Identify which cell holds the provided text, then report its [X, Y] central coordinate. 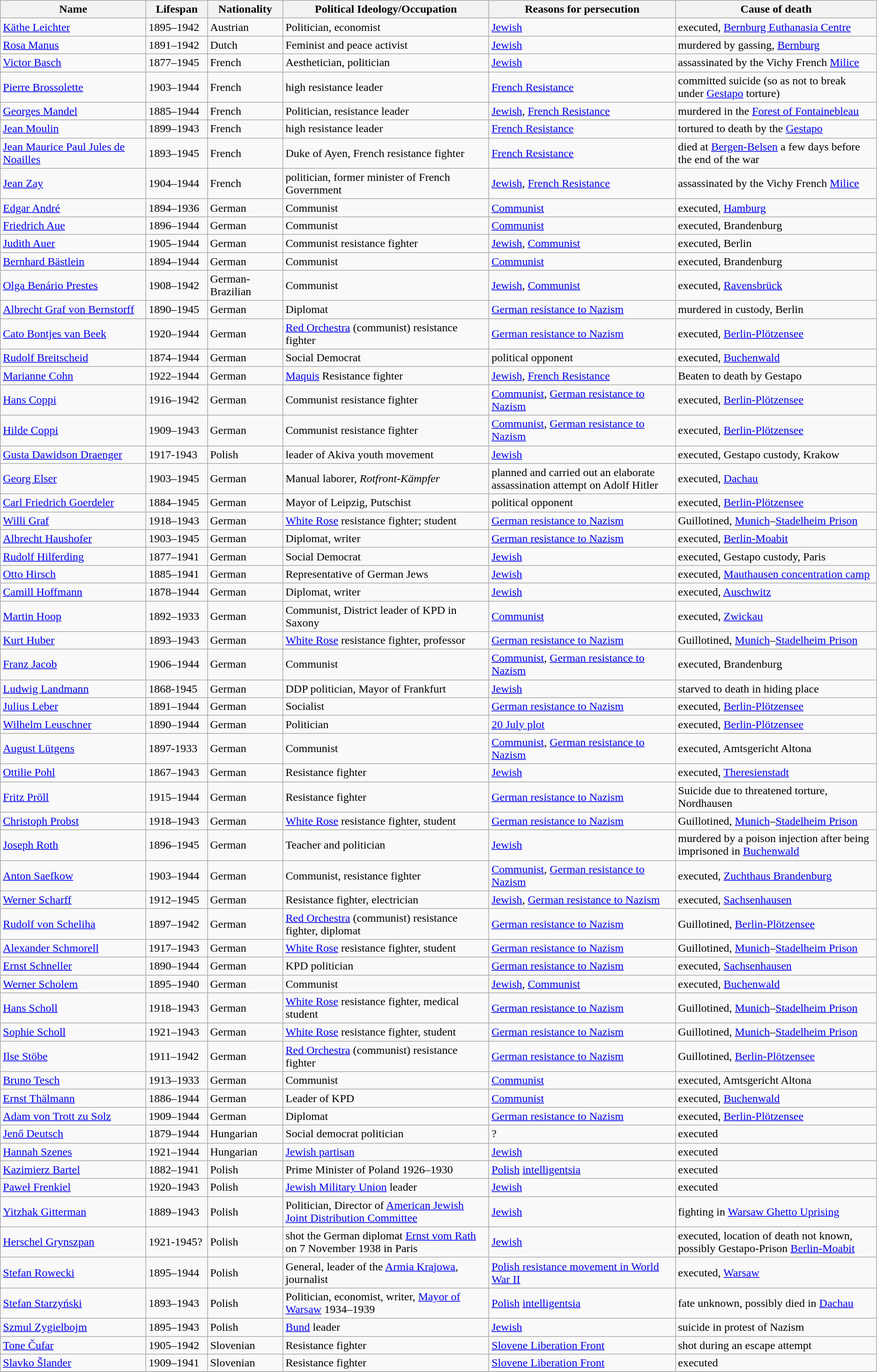
executed, Berlin [776, 243]
1877–1941 [177, 556]
1874–1944 [177, 358]
Wilhelm Leuschner [73, 724]
Rudolf Hilferding [73, 556]
murdered by gassing, Bernburg [776, 45]
Representative of German Jews [386, 574]
Social democrat politician [386, 1134]
1895–1942 [177, 27]
1889–1943 [177, 1212]
1884–1945 [177, 503]
Austrian [245, 27]
executed, Gestapo custody, Krakow [776, 455]
Lifespan [177, 9]
executed, Zuchthaus Brandenburg [776, 875]
1917–1943 [177, 948]
Politician, economist, writer, Mayor of Warsaw 1934–1939 [386, 1303]
General, leader of the Armia Krajowa, journalist [386, 1273]
Jewish Military Union leader [386, 1187]
Victor Basch [73, 63]
Fritz Pröll [73, 797]
20 July plot [582, 724]
? [582, 1134]
executed, Auschwitz [776, 592]
executed, Berlin-Moabit [776, 538]
suicide in protest of Nazism [776, 1327]
Cato Bontjes van Beek [73, 334]
Martin Hoop [73, 616]
Tone Čufar [73, 1345]
executed, Mauthausen concentration camp [776, 574]
White Rose resistance fighter, medical student [386, 1008]
1891–1944 [177, 707]
Communist, District leader of KPD in Saxony [386, 616]
executed, location of death not known, possibly Gestapo-Prison Berlin-Moabit [776, 1242]
Aesthetician, politician [386, 63]
executed, Gestapo custody, Paris [776, 556]
fate unknown, possibly died in Dachau [776, 1303]
Hannah Szenes [73, 1152]
1916–1942 [177, 400]
1908–1942 [177, 286]
1920–1944 [177, 334]
Ilse Stöbe [73, 1056]
1897–1942 [177, 924]
1909–1941 [177, 1363]
KPD politician [386, 966]
1894–1936 [177, 208]
1896–1944 [177, 225]
planned and carried out an elaborate assassination attempt on Adolf Hitler [582, 479]
Georges Mandel [73, 111]
1868-1945 [177, 689]
murdered in the Forest of Fontainebleau [776, 111]
died at Bergen-Belsen a few days before the end of the war [776, 153]
Rosa Manus [73, 45]
starved to death in hiding place [776, 689]
Bernhard Bästlein [73, 261]
Julius Leber [73, 707]
Ernst Thälmann [73, 1098]
executed, Bernburg Euthanasia Centre [776, 27]
murdered in custody, Berlin [776, 310]
Hans Coppi [73, 400]
Franz Jacob [73, 664]
Camill Hoffmann [73, 592]
Adam von Trott zu Solz [73, 1116]
Albrecht Haushofer [73, 538]
Paweł Frenkiel [73, 1187]
1915–1944 [177, 797]
Kurt Huber [73, 641]
shot the German diplomat Ernst vom Rath on 7 November 1938 in Paris [386, 1242]
Jewish partisan [386, 1152]
Käthe Leichter [73, 27]
Sophie Scholl [73, 1032]
DDP politician, Mayor of Frankfurt [386, 689]
executed, Ravensbrück [776, 286]
Dutch [245, 45]
German-Brazilian [245, 286]
1885–1941 [177, 574]
1886–1944 [177, 1098]
Politician, resistance leader [386, 111]
Politician [386, 724]
Stefan Rowecki [73, 1273]
Duke of Ayen, French resistance fighter [386, 153]
executed, Zwickau [776, 616]
Jenő Deutsch [73, 1134]
Albrecht Graf von Bernstorff [73, 310]
leader of Akiva youth movement [386, 455]
1922–1944 [177, 376]
Ernst Schneller [73, 966]
Christoph Probst [73, 821]
Gusta Dawidson Draenger [73, 455]
1867–1943 [177, 773]
Maquis Resistance fighter [386, 376]
executed, Hamburg [776, 208]
Nationality [245, 9]
shot during an escape attempt [776, 1345]
Manual laborer, Rotfront-Kämpfer [386, 479]
1894–1944 [177, 261]
Yitzhak Gitterman [73, 1212]
Werner Scholem [73, 984]
1895–1943 [177, 1327]
Red Orchestra (communist) resistance fighter, diplomat [386, 924]
Feminist and peace activist [386, 45]
1879–1944 [177, 1134]
Suicide due to threatened torture, Nordhausen [776, 797]
Mayor of Leipzig, Putschist [386, 503]
Jewish, German resistance to Nazism [582, 900]
executed, Theresienstadt [776, 773]
1917-1943 [177, 455]
Socialist [386, 707]
1909–1943 [177, 430]
White Rose resistance fighter, professor [386, 641]
1899–1943 [177, 129]
politician, former minister of French Government [386, 184]
1909–1944 [177, 1116]
Friedrich Aue [73, 225]
Marianne Cohn [73, 376]
committed suicide (so as not to break under Gestapo torture) [776, 87]
tortured to death by the Gestapo [776, 129]
Hilde Coppi [73, 430]
Stefan Starzyński [73, 1303]
Carl Friedrich Goerdeler [73, 503]
1921–1944 [177, 1152]
1906–1944 [177, 664]
murdered by a poison injection after being imprisoned in Buchenwald [776, 845]
Judith Auer [73, 243]
1882–1941 [177, 1170]
1877–1945 [177, 63]
executed, Dachau [776, 479]
1904–1944 [177, 184]
1913–1933 [177, 1081]
1895–1944 [177, 1273]
Bund leader [386, 1327]
Reasons for persecution [582, 9]
Bruno Tesch [73, 1081]
1893–1945 [177, 153]
Ludwig Landmann [73, 689]
Resistance fighter, electrician [386, 900]
Anton Saefkow [73, 875]
1905–1944 [177, 243]
Werner Scharff [73, 900]
Politician, economist [386, 27]
fighting in Warsaw Ghetto Uprising [776, 1212]
Rudolf Breitscheid [73, 358]
Prime Minister of Poland 1926–1930 [386, 1170]
Jean Zay [73, 184]
1878–1944 [177, 592]
Polish resistance movement in World War II [582, 1273]
Pierre Brossolette [73, 87]
Leader of KPD [386, 1098]
Alexander Schmorell [73, 948]
1891–1942 [177, 45]
Cause of death [776, 9]
Name [73, 9]
Hans Scholl [73, 1008]
Edgar André [73, 208]
Szmul Zygielbojm [73, 1327]
1911–1942 [177, 1056]
1921-1945? [177, 1242]
Ottilie Pohl [73, 773]
Joseph Roth [73, 845]
1895–1940 [177, 984]
executed, Warsaw [776, 1273]
1892–1933 [177, 616]
Communist, resistance fighter [386, 875]
Beaten to death by Gestapo [776, 376]
1912–1945 [177, 900]
Teacher and politician [386, 845]
1896–1945 [177, 845]
August Lütgens [73, 749]
Olga Benário Prestes [73, 286]
Jean Moulin [73, 129]
Jean Maurice Paul Jules de Noailles [73, 153]
1890–1945 [177, 310]
Political Ideology/Occupation [386, 9]
Otto Hirsch [73, 574]
Herschel Grynszpan [73, 1242]
Slavko Šlander [73, 1363]
1885–1944 [177, 111]
1897-1933 [177, 749]
White Rose resistance fighter; student [386, 521]
1905–1942 [177, 1345]
Kazimierz Bartel [73, 1170]
Politician, Director of American Jewish Joint Distribution Committee [386, 1212]
1921–1943 [177, 1032]
Rudolf von Scheliha [73, 924]
Willi Graf [73, 521]
Georg Elser [73, 479]
1920–1943 [177, 1187]
